Provide the [X, Y] coordinate of the cell's center where the given text is located.  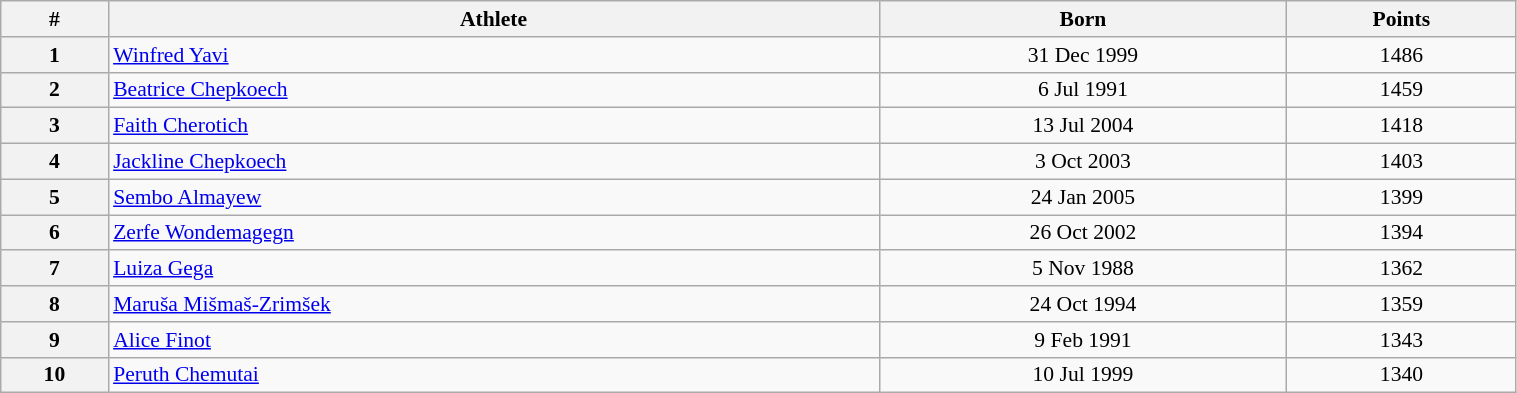
1486 [1402, 55]
Winfred Yavi [494, 55]
# [54, 19]
Zerfe Wondemagegn [494, 233]
1418 [1402, 126]
24 Oct 1994 [1083, 304]
1459 [1402, 90]
5 Nov 1988 [1083, 269]
Luiza Gega [494, 269]
1394 [1402, 233]
10 [54, 375]
1359 [1402, 304]
13 Jul 2004 [1083, 126]
2 [54, 90]
Sembo Almayew [494, 197]
31 Dec 1999 [1083, 55]
Faith Cherotich [494, 126]
1403 [1402, 162]
Maruša Mišmaš-Zrimšek [494, 304]
3 [54, 126]
Peruth Chemutai [494, 375]
1 [54, 55]
8 [54, 304]
1362 [1402, 269]
9 [54, 340]
1399 [1402, 197]
4 [54, 162]
1343 [1402, 340]
10 Jul 1999 [1083, 375]
Points [1402, 19]
1340 [1402, 375]
Jackline Chepkoech [494, 162]
3 Oct 2003 [1083, 162]
9 Feb 1991 [1083, 340]
6 [54, 233]
Alice Finot [494, 340]
Athlete [494, 19]
26 Oct 2002 [1083, 233]
24 Jan 2005 [1083, 197]
Born [1083, 19]
6 Jul 1991 [1083, 90]
7 [54, 269]
5 [54, 197]
Beatrice Chepkoech [494, 90]
